Output the (X, Y) coordinate of the center of the cell containing the given text.  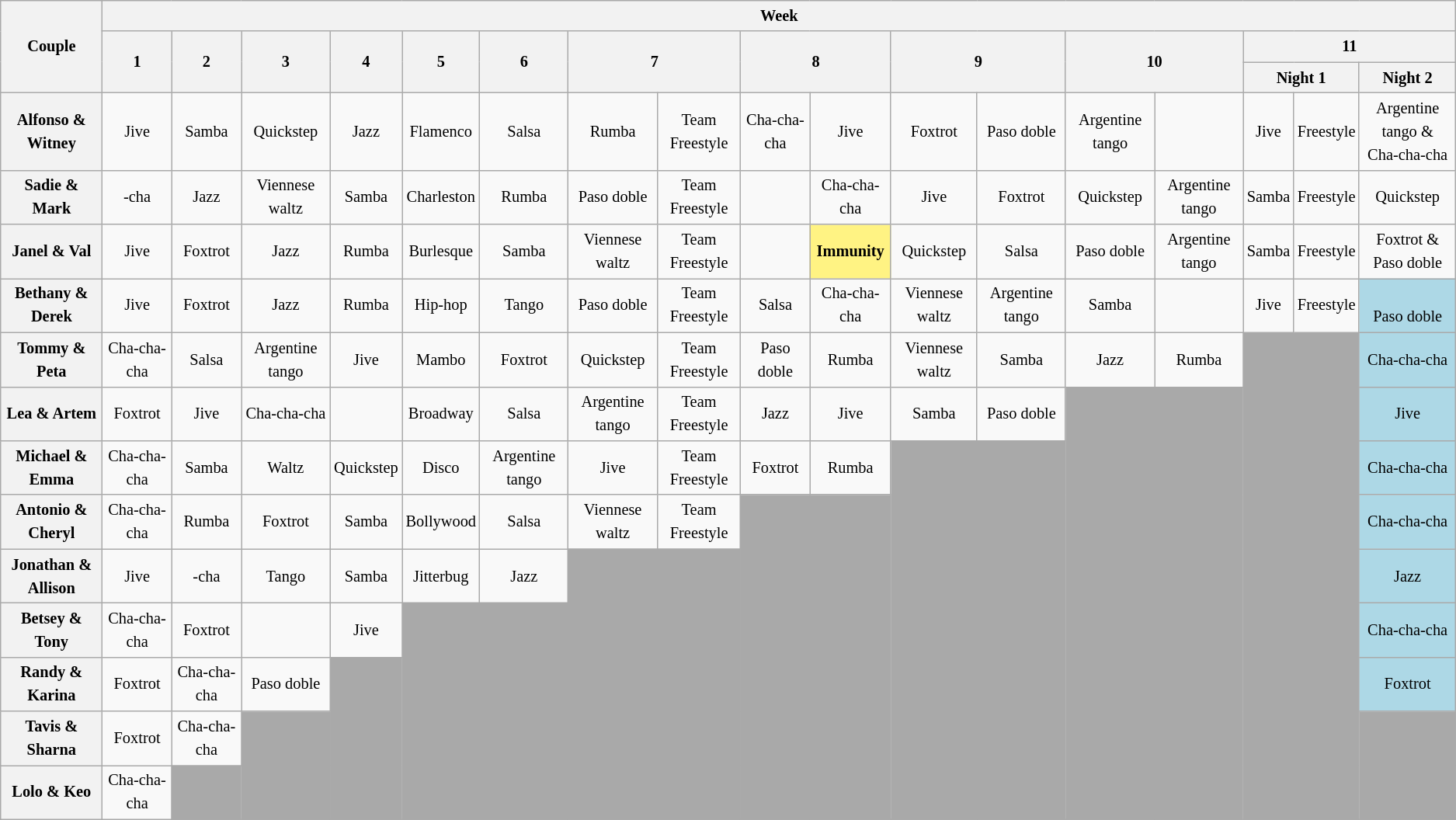
Flamenco (441, 131)
6 (524, 62)
8 (815, 62)
Broadway (441, 414)
11 (1350, 47)
Bollywood (441, 522)
1 (137, 62)
Jonathan & Allison (51, 576)
Foxtrot &Paso doble (1407, 252)
Antonio & Cheryl (51, 522)
Bethany & Derek (51, 305)
10 (1154, 62)
Tommy & Peta (51, 360)
Mambo (441, 360)
5 (441, 62)
3 (286, 62)
9 (978, 62)
Alfonso & Witney (51, 131)
Night 1 (1301, 78)
Night 2 (1407, 78)
Couple (51, 47)
Michael & Emma (51, 467)
Randy & Karina (51, 684)
Week (780, 16)
Lea & Artem (51, 414)
Immunity (850, 252)
Janel & Val (51, 252)
Lolo & Keo (51, 792)
Betsey & Tony (51, 630)
7 (655, 62)
4 (366, 62)
Burlesque (441, 252)
Disco (441, 467)
Charleston (441, 197)
Argentine tango &Cha-cha-cha (1407, 131)
Sadie & Mark (51, 197)
Jitterbug (441, 576)
2 (207, 62)
Hip-hop (441, 305)
Tavis & Sharna (51, 738)
Waltz (286, 467)
